Search for the cell housing the specified text and yield its [X, Y] center coordinate. 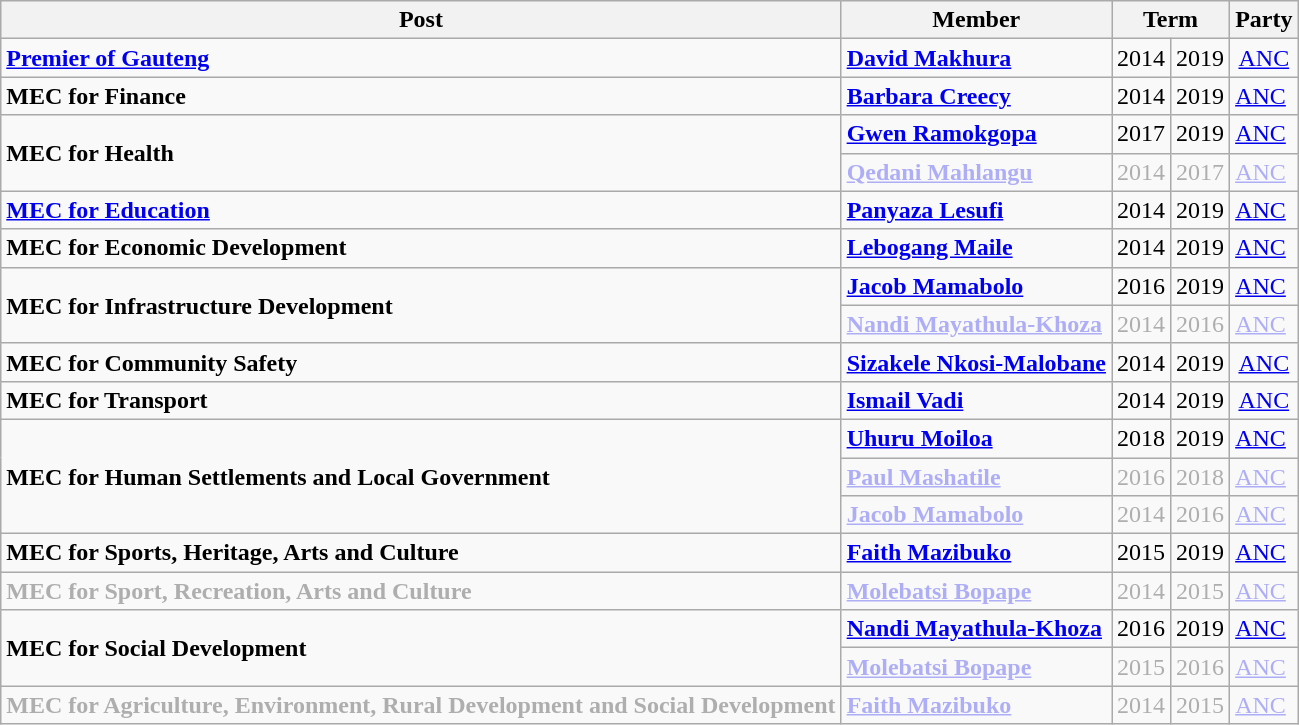
David Makhura [976, 58]
Term [1171, 20]
Premier of Gauteng [421, 58]
Member [976, 20]
Lebogang Maile [976, 248]
MEC for Infrastructure Development [421, 305]
MEC for Transport [421, 400]
MEC for Education [421, 210]
Sizakele Nkosi-Malobane [976, 362]
Paul Mashatile [976, 477]
MEC for Economic Development [421, 248]
MEC for Health [421, 153]
Ismail Vadi [976, 400]
MEC for Sports, Heritage, Arts and Culture [421, 553]
MEC for Finance [421, 96]
Uhuru Moiloa [976, 438]
Qedani Mahlangu [976, 172]
MEC for Human Settlements and Local Government [421, 476]
Party [1264, 20]
Panyaza Lesufi [976, 210]
MEC for Agriculture, Environment, Rural Development and Social Development [421, 705]
Post [421, 20]
MEC for Social Development [421, 648]
Gwen Ramokgopa [976, 134]
MEC for Sport, Recreation, Arts and Culture [421, 591]
Barbara Creecy [976, 96]
MEC for Community Safety [421, 362]
